Scan for the cell matching the given text and deliver its [x, y] coordinate at center. 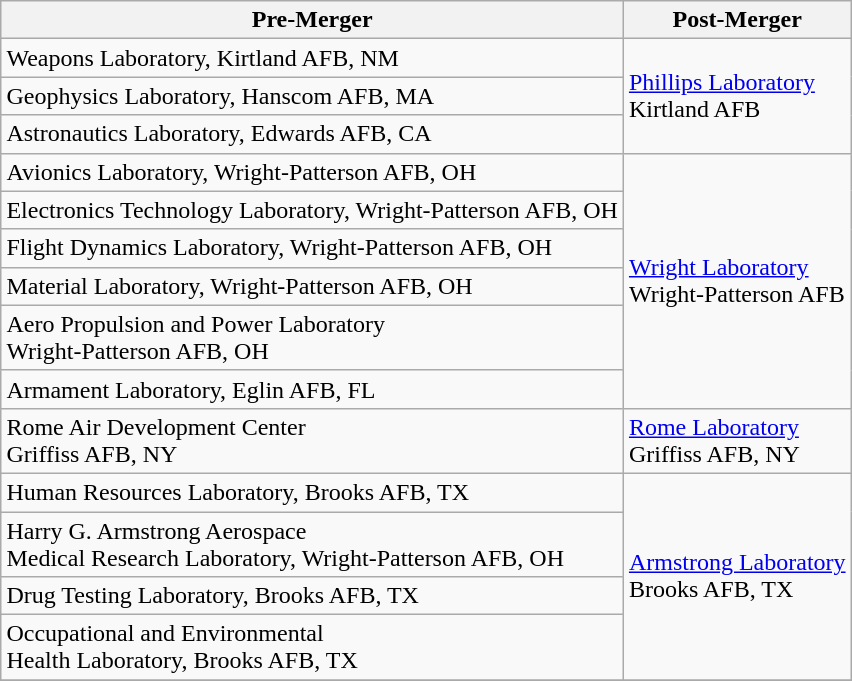
Drug Testing Laboratory, Brooks AFB, TX [312, 596]
Rome LaboratoryGriffiss AFB, NY [737, 440]
Electronics Technology Laboratory, Wright-Patterson AFB, OH [312, 210]
Weapons Laboratory, Kirtland AFB, NM [312, 58]
Occupational and EnvironmentalHealth Laboratory, Brooks AFB, TX [312, 648]
Flight Dynamics Laboratory, Wright-Patterson AFB, OH [312, 248]
Geophysics Laboratory, Hanscom AFB, MA [312, 96]
Harry G. Armstrong AerospaceMedical Research Laboratory, Wright-Patterson AFB, OH [312, 544]
Astronautics Laboratory, Edwards AFB, CA [312, 134]
Avionics Laboratory, Wright-Patterson AFB, OH [312, 172]
Post-Merger [737, 20]
Armstrong LaboratoryBrooks AFB, TX [737, 576]
Wright LaboratoryWright-Patterson AFB [737, 280]
Rome Air Development CenterGriffiss AFB, NY [312, 440]
Armament Laboratory, Eglin AFB, FL [312, 389]
Material Laboratory, Wright-Patterson AFB, OH [312, 286]
Pre-Merger [312, 20]
Human Resources Laboratory, Brooks AFB, TX [312, 492]
Phillips LaboratoryKirtland AFB [737, 96]
Aero Propulsion and Power LaboratoryWright-Patterson AFB, OH [312, 338]
